Find where the given text appears and provide that cell's center as [x, y] coordinate. 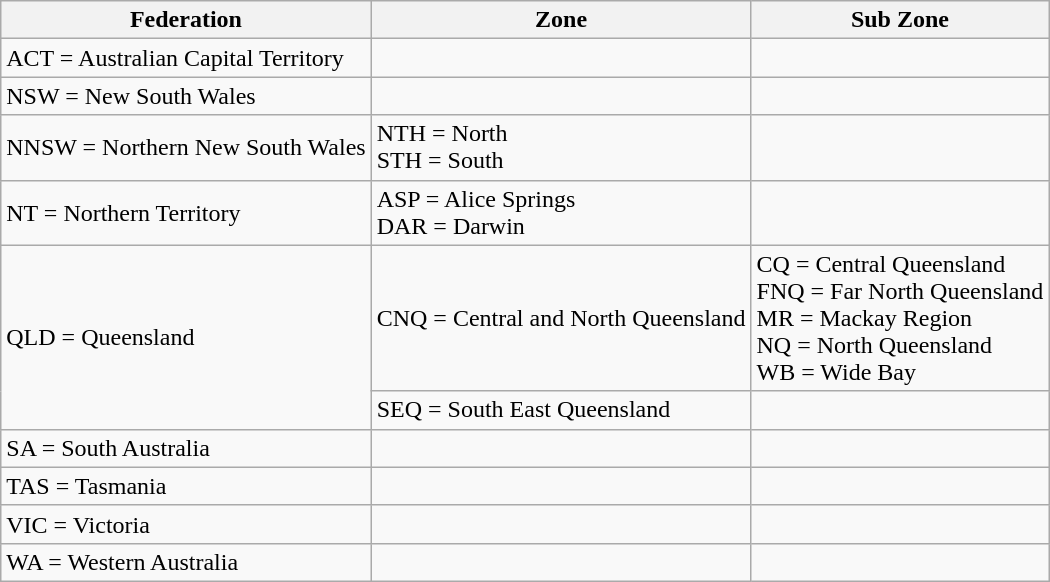
Federation [186, 20]
CQ = Central Queensland FNQ = Far North Queensland MR = Mackay Region NQ = North Queensland WB = Wide Bay [900, 318]
ACT = Australian Capital Territory [186, 58]
TAS = Tasmania [186, 486]
Zone [561, 20]
SA = South Australia [186, 448]
ASP = Alice Springs DAR = Darwin [561, 212]
WA = Western Australia [186, 562]
CNQ = Central and North Queensland [561, 318]
QLD = Queensland [186, 337]
NT = Northern Territory [186, 212]
NNSW = Northern New South Wales [186, 148]
Sub Zone [900, 20]
NSW = New South Wales [186, 96]
NTH = North STH = South [561, 148]
SEQ = South East Queensland [561, 410]
VIC = Victoria [186, 524]
